From the cell containing the given text, extract its center point as (x, y) coordinate. 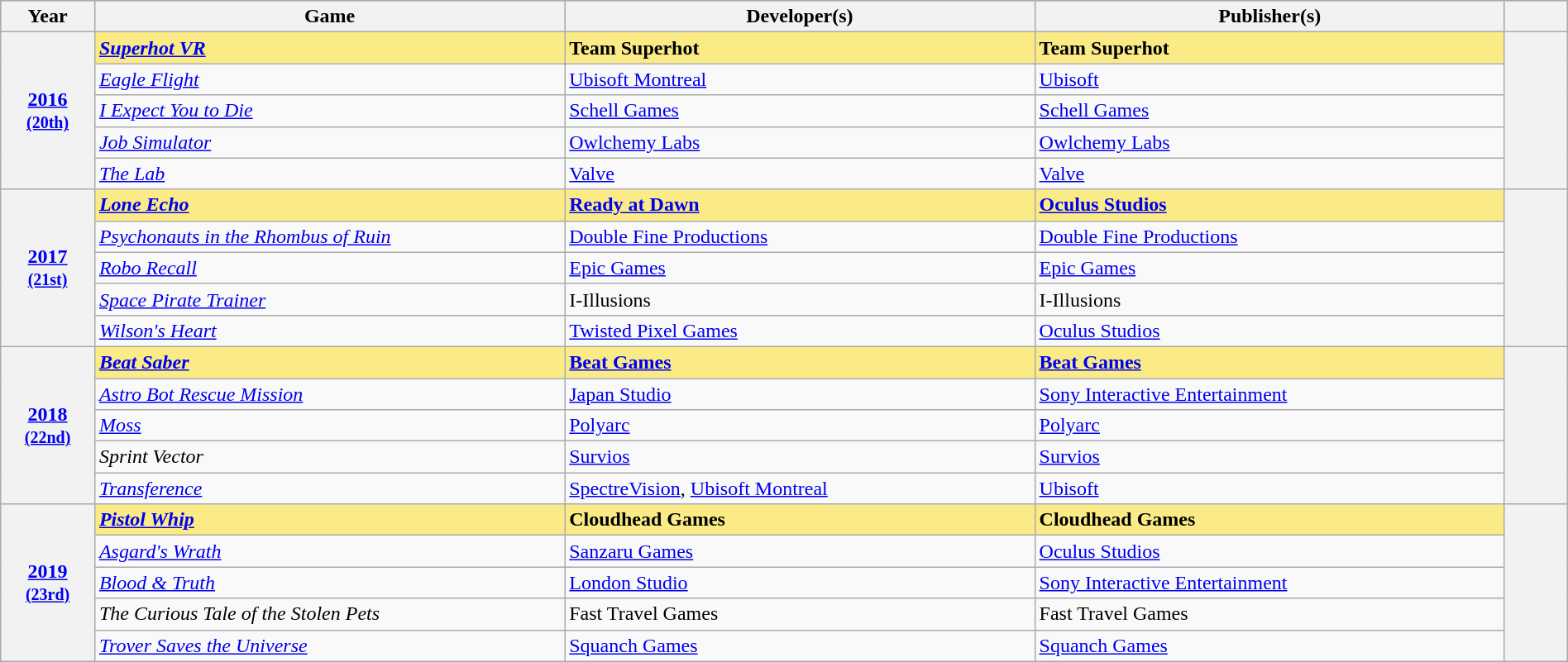
Sprint Vector (329, 457)
Eagle Flight (329, 79)
Moss (329, 426)
SpectreVision, Ubisoft Montreal (800, 488)
Publisher(s) (1269, 17)
2019 (23rd) (48, 583)
Space Pirate Trainer (329, 299)
2016 (20th) (48, 111)
Sanzaru Games (800, 551)
Ubisoft Montreal (800, 79)
Lone Echo (329, 205)
Twisted Pixel Games (800, 331)
Japan Studio (800, 394)
Psychonauts in the Rhombus of Ruin (329, 236)
The Lab (329, 174)
I Expect You to Die (329, 111)
Developer(s) (800, 17)
Asgard's Wrath (329, 551)
Game (329, 17)
Job Simulator (329, 142)
London Studio (800, 583)
2018 (22nd) (48, 425)
Beat Saber (329, 362)
Blood & Truth (329, 583)
The Curious Tale of the Stolen Pets (329, 614)
Trover Saves the Universe (329, 645)
2017 (21st) (48, 268)
Superhot VR (329, 48)
Year (48, 17)
Robo Recall (329, 268)
Ready at Dawn (800, 205)
Transference (329, 488)
Pistol Whip (329, 520)
Astro Bot Rescue Mission (329, 394)
Wilson's Heart (329, 331)
